From the cell containing the given text, extract its center point as (X, Y) coordinate. 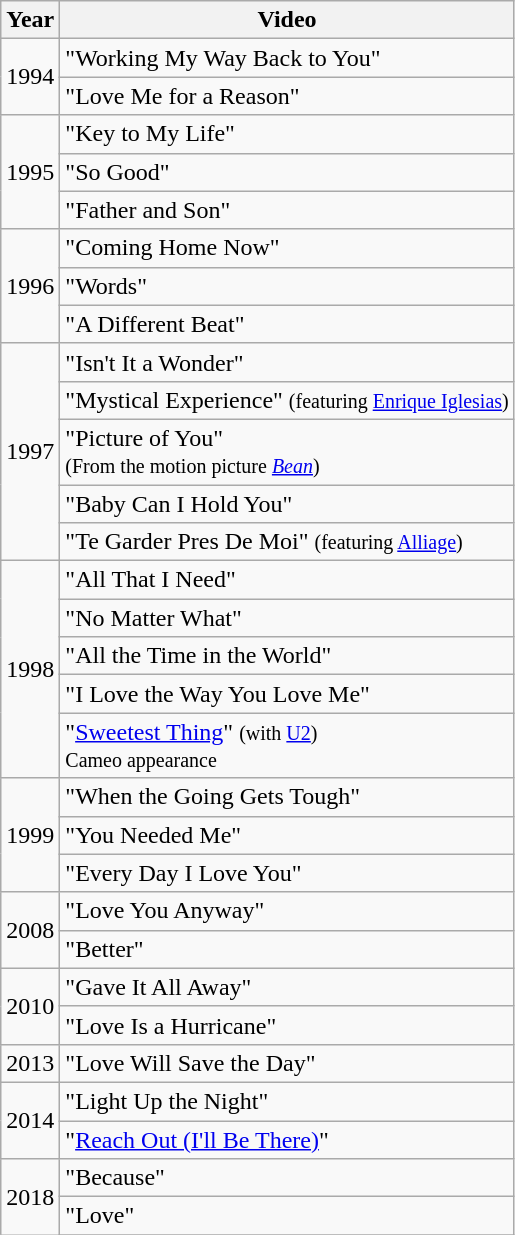
2018 (30, 1197)
"All That I Need" (287, 580)
2010 (30, 1006)
"Isn't It a Wonder" (287, 362)
"You Needed Me" (287, 835)
"Working My Way Back to You" (287, 58)
"Love Me for a Reason" (287, 96)
Video (287, 20)
"Key to My Life" (287, 134)
"Better" (287, 949)
"Coming Home Now" (287, 248)
"Te Garder Pres De Moi" (featuring Alliage) (287, 542)
2008 (30, 930)
"Light Up the Night" (287, 1101)
"I Love the Way You Love Me" (287, 694)
"A Different Beat" (287, 324)
"Gave It All Away" (287, 987)
1997 (30, 452)
"When the Going Gets Tough" (287, 797)
"Baby Can I Hold You" (287, 503)
"Sweetest Thing" (with U2)Cameo appearance (287, 746)
1999 (30, 835)
1995 (30, 172)
"Because" (287, 1178)
"Picture of You" (From the motion picture Bean) (287, 452)
2013 (30, 1063)
"Mystical Experience" (featuring Enrique Iglesias) (287, 400)
"Love Is a Hurricane" (287, 1025)
2014 (30, 1120)
Year (30, 20)
"All the Time in the World" (287, 656)
"Reach Out (I'll Be There)" (287, 1139)
1996 (30, 286)
"Father and Son" (287, 210)
"Love" (287, 1216)
"Love Will Save the Day" (287, 1063)
1998 (30, 670)
"Every Day I Love You" (287, 873)
1994 (30, 77)
"Love You Anyway" (287, 911)
"Words" (287, 286)
"So Good" (287, 172)
"No Matter What" (287, 618)
